Capture the cell that displays the provided text and extract its (X, Y) central coordinate. 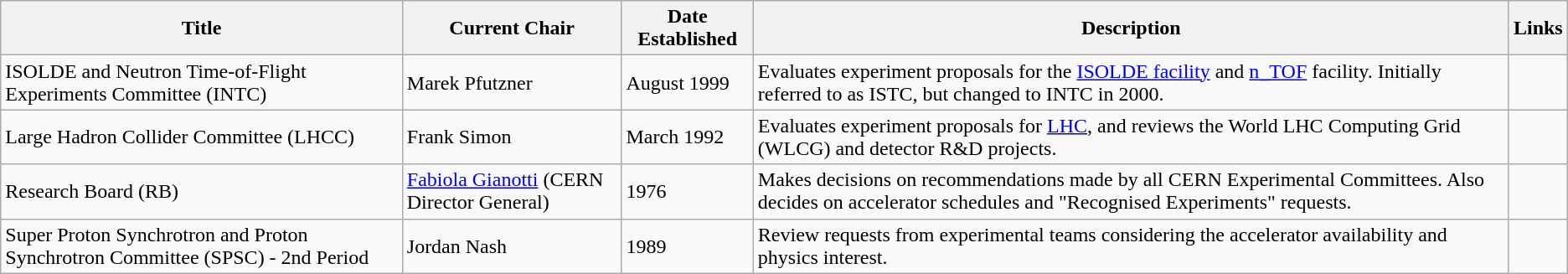
Marek Pfutzner (512, 82)
Title (202, 28)
1989 (687, 246)
Jordan Nash (512, 246)
Links (1538, 28)
Frank Simon (512, 137)
Research Board (RB) (202, 191)
Review requests from experimental teams considering the accelerator availability and physics interest. (1131, 246)
Description (1131, 28)
Evaluates experiment proposals for LHC, and reviews the World LHC Computing Grid (WLCG) and detector R&D projects. (1131, 137)
Date Established (687, 28)
March 1992 (687, 137)
Evaluates experiment proposals for the ISOLDE facility and n_TOF facility. Initially referred to as ISTC, but changed to INTC in 2000. (1131, 82)
Super Proton Synchrotron and Proton Synchrotron Committee (SPSC) - 2nd Period (202, 246)
ISOLDE and Neutron Time-of-Flight Experiments Committee (INTC) (202, 82)
1976 (687, 191)
August 1999 (687, 82)
Fabiola Gianotti (CERN Director General) (512, 191)
Current Chair (512, 28)
Large Hadron Collider Committee (LHCC) (202, 137)
